Capture the cell that displays the provided text and extract its [x, y] central coordinate. 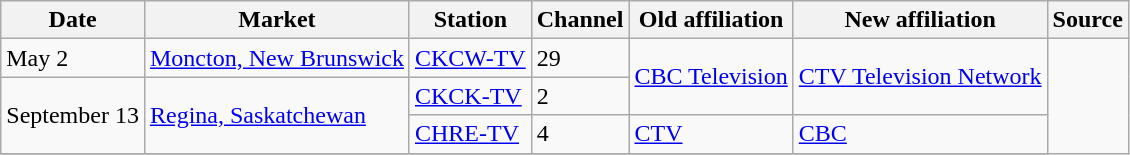
September 13 [73, 115]
4 [580, 134]
CTV [711, 134]
Old affiliation [711, 20]
Channel [580, 20]
Source [1088, 20]
Moncton, New Brunswick [276, 58]
CKCW-TV [470, 58]
Market [276, 20]
29 [580, 58]
CKCK-TV [470, 96]
Regina, Saskatchewan [276, 115]
CTV Television Network [920, 77]
Date [73, 20]
CBC Television [711, 77]
New affiliation [920, 20]
May 2 [73, 58]
Station [470, 20]
2 [580, 96]
CHRE-TV [470, 134]
CBC [920, 134]
